Extract the (X, Y) coordinate from the center of the cell holding the provided text.  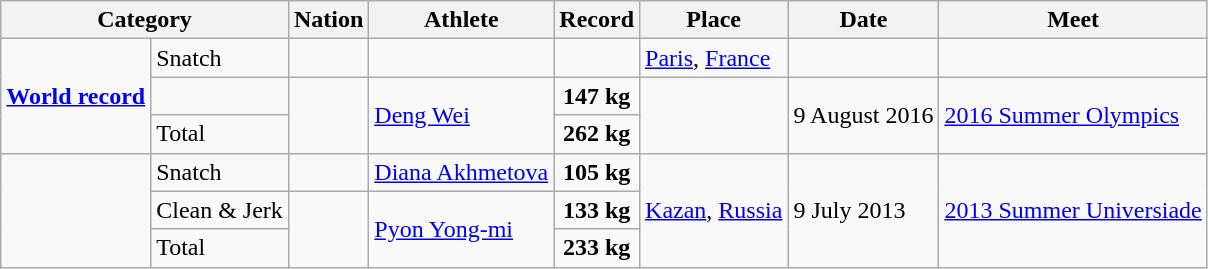
Place (714, 20)
Paris, France (714, 58)
147 kg (597, 96)
2013 Summer Universiade (1073, 210)
9 August 2016 (864, 115)
Clean & Jerk (220, 210)
262 kg (597, 134)
Meet (1073, 20)
Date (864, 20)
Kazan, Russia (714, 210)
Diana Akhmetova (462, 172)
Pyon Yong-mi (462, 229)
Athlete (462, 20)
Deng Wei (462, 115)
Category (145, 20)
9 July 2013 (864, 210)
World record (76, 96)
105 kg (597, 172)
2016 Summer Olympics (1073, 115)
Nation (328, 20)
133 kg (597, 210)
233 kg (597, 248)
Record (597, 20)
